Scan for the cell matching the given text and deliver its [X, Y] coordinate at center. 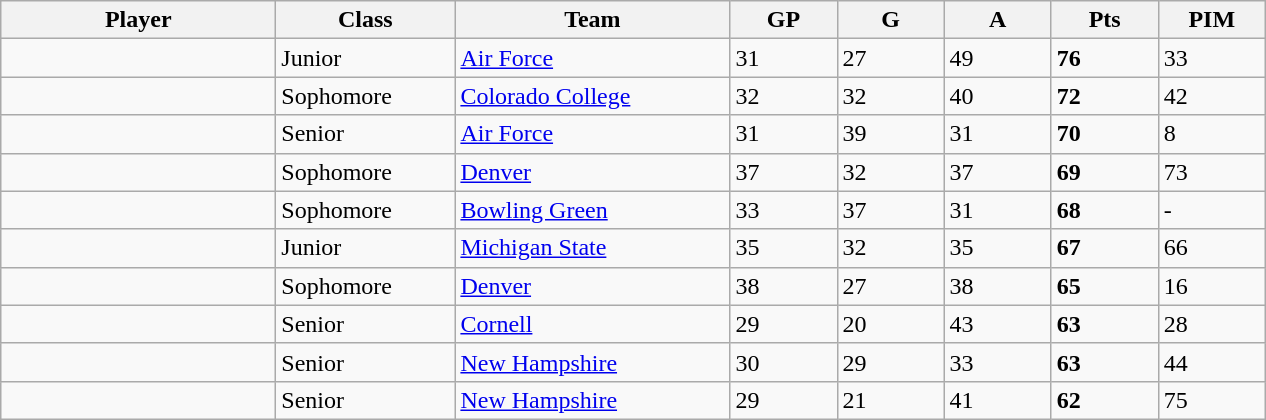
76 [1104, 58]
20 [890, 324]
49 [998, 58]
39 [890, 134]
69 [1104, 172]
44 [1212, 362]
Colorado College [592, 96]
PIM [1212, 20]
75 [1212, 400]
67 [1104, 248]
40 [998, 96]
28 [1212, 324]
73 [1212, 172]
30 [784, 362]
70 [1104, 134]
Player [138, 20]
16 [1212, 286]
Pts [1104, 20]
Team [592, 20]
8 [1212, 134]
Bowling Green [592, 210]
Michigan State [592, 248]
Class [366, 20]
GP [784, 20]
68 [1104, 210]
65 [1104, 286]
G [890, 20]
72 [1104, 96]
- [1212, 210]
43 [998, 324]
62 [1104, 400]
21 [890, 400]
66 [1212, 248]
42 [1212, 96]
Cornell [592, 324]
A [998, 20]
41 [998, 400]
